Search for the cell housing the specified text and yield its (X, Y) center coordinate. 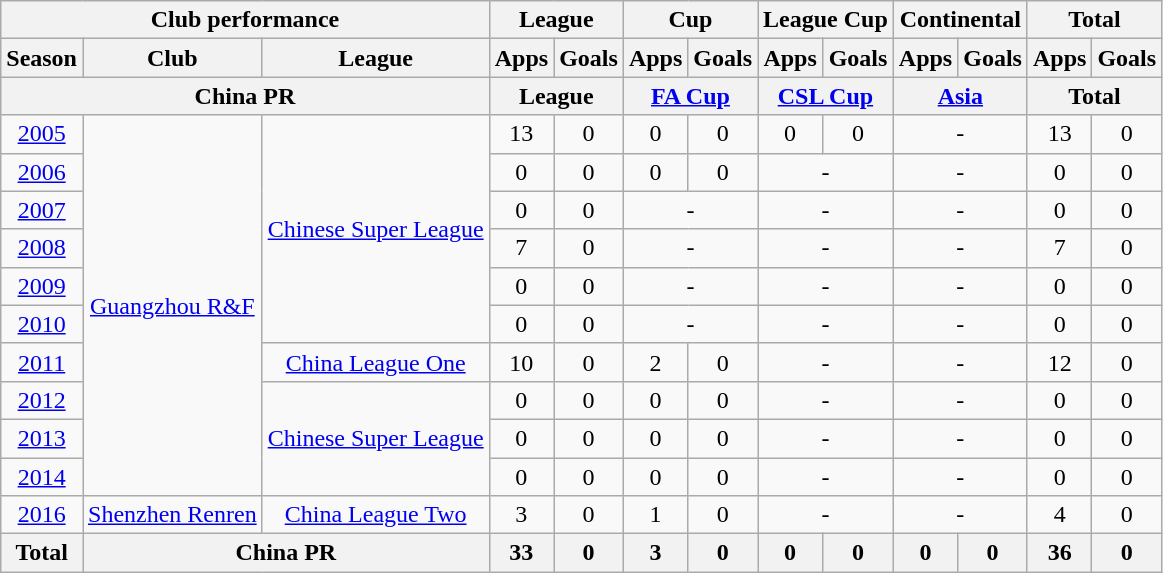
Continental (960, 20)
2010 (42, 324)
2008 (42, 248)
2016 (42, 515)
China League One (376, 362)
2011 (42, 362)
12 (1059, 362)
League Cup (826, 20)
2013 (42, 438)
2006 (42, 172)
2 (655, 362)
Asia (960, 96)
Club (172, 58)
Shenzhen Renren (172, 515)
2009 (42, 286)
10 (521, 362)
Cup (690, 20)
2014 (42, 477)
Season (42, 58)
2005 (42, 134)
33 (521, 553)
2007 (42, 210)
Club performance (245, 20)
China League Two (376, 515)
1 (655, 515)
36 (1059, 553)
CSL Cup (826, 96)
FA Cup (690, 96)
4 (1059, 515)
Guangzhou R&F (172, 306)
2012 (42, 400)
